Find where the given text appears and provide that cell's center as [X, Y] coordinate. 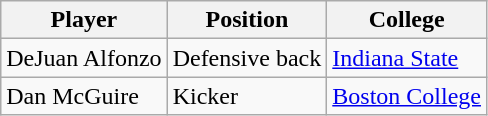
Boston College [407, 96]
DeJuan Alfonzo [84, 58]
Dan McGuire [84, 96]
Kicker [247, 96]
Defensive back [247, 58]
Indiana State [407, 58]
Player [84, 20]
Position [247, 20]
College [407, 20]
